Capture the cell that displays the provided text and extract its [X, Y] central coordinate. 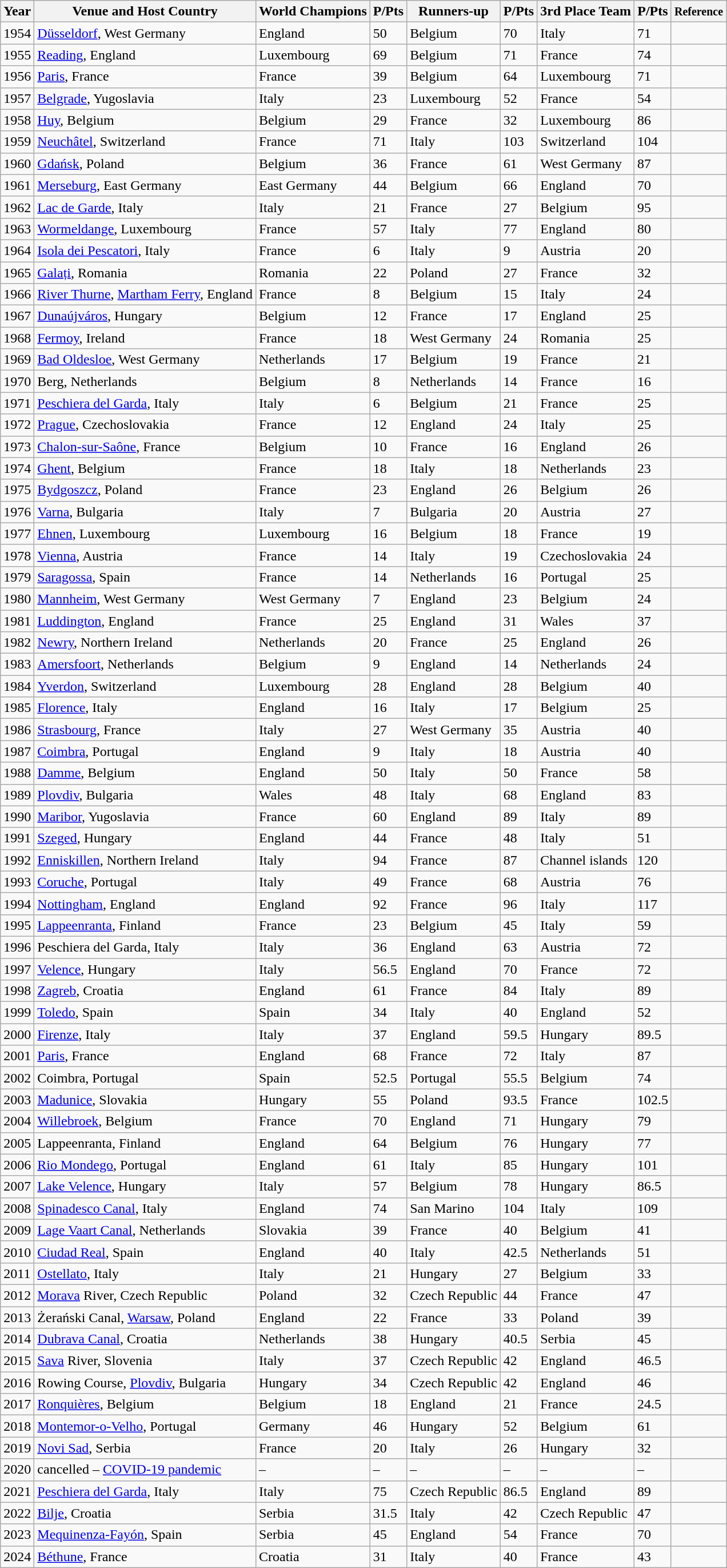
3rd Place Team [586, 11]
1954 [17, 33]
2003 [17, 1100]
2007 [17, 1187]
85 [518, 1165]
2016 [17, 1383]
Nottingham, England [145, 904]
1968 [17, 338]
Düsseldorf, West Germany [145, 33]
Morava River, Czech Republic [145, 1295]
2001 [17, 1056]
1974 [17, 468]
1995 [17, 925]
117 [653, 904]
1967 [17, 316]
Bulgaria [454, 512]
1996 [17, 947]
Lake Velence, Hungary [145, 1187]
Sava River, Slovenia [145, 1361]
15 [518, 295]
52.5 [388, 1078]
1979 [17, 577]
1984 [17, 686]
1994 [17, 904]
Wormeldange, Luxembourg [145, 229]
River Thurne, Martham Ferry, England [145, 295]
Yverdon, Switzerland [145, 686]
Montemor-o-Velho, Portugal [145, 1426]
Year [17, 11]
55 [388, 1100]
Enniskillen, Northern Ireland [145, 860]
2009 [17, 1230]
1966 [17, 295]
42.5 [518, 1252]
1989 [17, 795]
Ciudad Real, Spain [145, 1252]
59 [653, 925]
2021 [17, 1491]
Runners-up [454, 11]
1969 [17, 360]
Béthune, France [145, 1557]
Berg, Netherlands [145, 381]
1990 [17, 817]
Fermoy, Ireland [145, 338]
Ehnen, Luxembourg [145, 534]
43 [653, 1557]
1999 [17, 1013]
Żerański Canal, Warsaw, Poland [145, 1317]
1993 [17, 882]
2019 [17, 1448]
Belgrade, Yugoslavia [145, 98]
Gdańsk, Poland [145, 164]
109 [653, 1208]
Reference [698, 11]
41 [653, 1230]
Coruche, Portugal [145, 882]
1958 [17, 120]
1997 [17, 969]
Firenze, Italy [145, 1034]
Prague, Czechoslovakia [145, 425]
1960 [17, 164]
Ghent, Belgium [145, 468]
1973 [17, 447]
24.5 [653, 1404]
1978 [17, 555]
Rowing Course, Plovdiv, Bulgaria [145, 1383]
Isola dei Pescatori, Italy [145, 250]
96 [518, 904]
102.5 [653, 1100]
Strasbourg, France [145, 730]
Bydgoszcz, Poland [145, 490]
Szeged, Hungary [145, 838]
1980 [17, 599]
Novi Sad, Serbia [145, 1448]
San Marino [454, 1208]
2002 [17, 1078]
Lac de Garde, Italy [145, 207]
1987 [17, 751]
Newry, Northern Ireland [145, 643]
Madunice, Slovakia [145, 1100]
Switzerland [586, 142]
2008 [17, 1208]
World Champions [313, 11]
1962 [17, 207]
1972 [17, 425]
Dubrava Canal, Croatia [145, 1339]
2014 [17, 1339]
Bad Oldesloe, West Germany [145, 360]
86 [653, 120]
101 [653, 1165]
Merseburg, East Germany [145, 185]
49 [388, 882]
Bilje, Croatia [145, 1513]
56.5 [388, 969]
59.5 [518, 1034]
1959 [17, 142]
69 [388, 55]
1961 [17, 185]
East Germany [313, 185]
89.5 [653, 1034]
1970 [17, 381]
103 [518, 142]
Chalon-sur-Saône, France [145, 447]
2012 [17, 1295]
29 [388, 120]
Willebroek, Belgium [145, 1121]
58 [653, 773]
95 [653, 207]
1983 [17, 664]
83 [653, 795]
Czechoslovakia [586, 555]
78 [518, 1187]
Saragossa, Spain [145, 577]
2011 [17, 1273]
92 [388, 904]
1955 [17, 55]
Maribor, Yugoslavia [145, 817]
Venue and Host Country [145, 11]
Toledo, Spain [145, 1013]
40.5 [518, 1339]
80 [653, 229]
10 [388, 447]
cancelled – COVID-19 pandemic [145, 1470]
Plovdiv, Bulgaria [145, 795]
1977 [17, 534]
1964 [17, 250]
55.5 [518, 1078]
Florence, Italy [145, 708]
Mannheim, West Germany [145, 599]
Damme, Belgium [145, 773]
Croatia [313, 1557]
1986 [17, 730]
46.5 [653, 1361]
2004 [17, 1121]
Germany [313, 1426]
1982 [17, 643]
Velence, Hungary [145, 969]
Rio Mondego, Portugal [145, 1165]
2017 [17, 1404]
2010 [17, 1252]
1965 [17, 273]
84 [518, 991]
Luddington, England [145, 620]
1975 [17, 490]
Huy, Belgium [145, 120]
79 [653, 1121]
Reading, England [145, 55]
2000 [17, 1034]
Dunaújváros, Hungary [145, 316]
Galați, Romania [145, 273]
2018 [17, 1426]
120 [653, 860]
Channel islands [586, 860]
1998 [17, 991]
2005 [17, 1143]
60 [388, 817]
2023 [17, 1535]
2020 [17, 1470]
Varna, Bulgaria [145, 512]
Ronquières, Belgium [145, 1404]
94 [388, 860]
1956 [17, 77]
1981 [17, 620]
Slovakia [313, 1230]
1976 [17, 512]
Vienna, Austria [145, 555]
2015 [17, 1361]
1985 [17, 708]
2013 [17, 1317]
Zagreb, Croatia [145, 991]
Lage Vaart Canal, Netherlands [145, 1230]
31.5 [388, 1513]
2006 [17, 1165]
1971 [17, 403]
66 [518, 185]
Neuchâtel, Switzerland [145, 142]
Amersfoort, Netherlands [145, 664]
1957 [17, 98]
Ostellato, Italy [145, 1273]
Spinadesco Canal, Italy [145, 1208]
1988 [17, 773]
2024 [17, 1557]
1991 [17, 838]
Mequinenza-Fayón, Spain [145, 1535]
1963 [17, 229]
2022 [17, 1513]
38 [388, 1339]
35 [518, 730]
93.5 [518, 1100]
75 [388, 1491]
1992 [17, 860]
63 [518, 947]
